For the text-containing cell, return its midpoint in (X, Y) coordinate format. 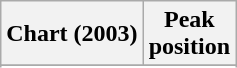
Peakposition (189, 34)
Chart (2003) (72, 34)
